Scan for the cell matching the given text and deliver its [X, Y] coordinate at center. 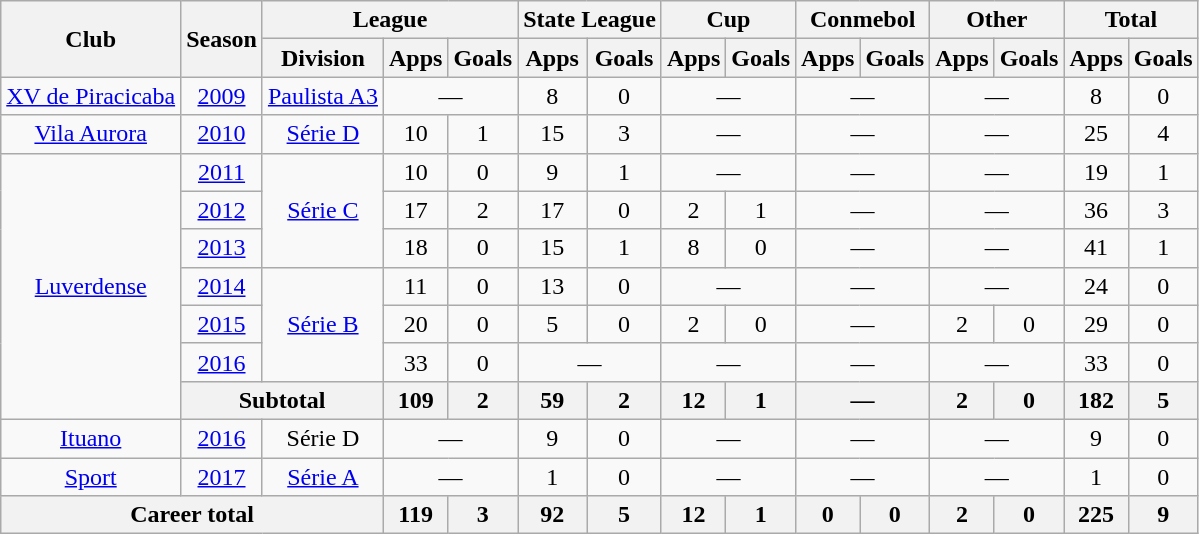
Série C [322, 210]
119 [415, 515]
19 [1096, 172]
Paulista A3 [322, 96]
20 [415, 324]
Division [322, 58]
59 [552, 400]
225 [1096, 515]
Série A [322, 477]
Total [1131, 20]
XV de Piracicaba [91, 96]
2015 [222, 324]
Other [997, 20]
Cup [728, 20]
2011 [222, 172]
109 [415, 400]
18 [415, 248]
2017 [222, 477]
Sport [91, 477]
2013 [222, 248]
Season [222, 39]
Vila Aurora [91, 134]
13 [552, 286]
29 [1096, 324]
Club [91, 39]
Conmebol [863, 20]
Luverdense [91, 286]
Série B [322, 324]
Subtotal [282, 400]
36 [1096, 210]
92 [552, 515]
2010 [222, 134]
4 [1163, 134]
League [390, 20]
2009 [222, 96]
182 [1096, 400]
2012 [222, 210]
Ituano [91, 438]
Career total [192, 515]
25 [1096, 134]
State League [590, 20]
2014 [222, 286]
11 [415, 286]
24 [1096, 286]
41 [1096, 248]
